Determine the (x, y) coordinate at the center of the cell enclosing the given text.  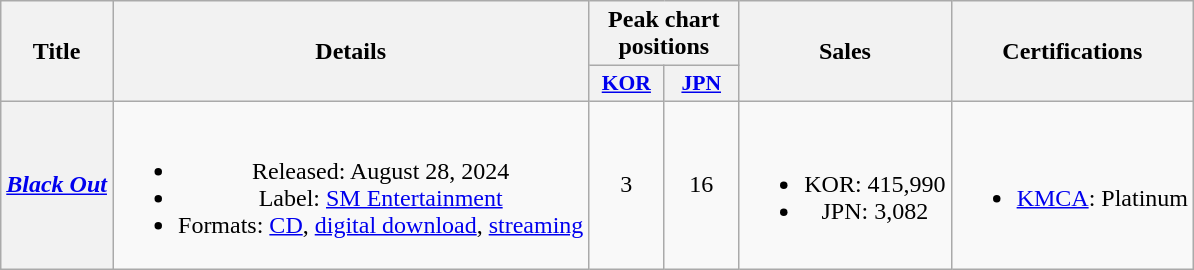
Certifications (1072, 52)
Released: August 28, 2024Label: SM EntertainmentFormats: CD, digital download, streaming (350, 184)
Title (57, 52)
Details (350, 52)
KOR: 415,990JPN: 3,082 (845, 184)
16 (702, 184)
Black Out (57, 184)
3 (626, 184)
KMCA: Platinum (1072, 184)
Sales (845, 52)
Peak chart positions (664, 34)
JPN (702, 84)
KOR (626, 84)
